Identify which cell holds the provided text, then report its (x, y) central coordinate. 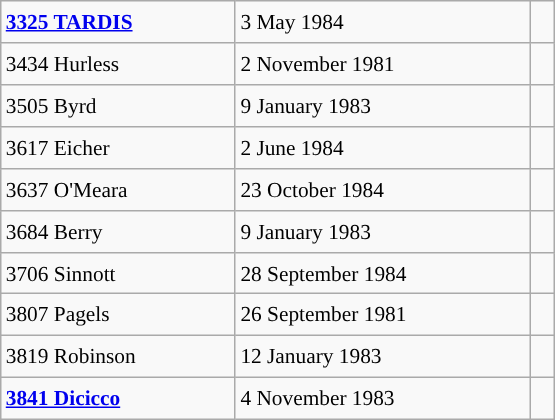
3505 Byrd (118, 106)
3434 Hurless (118, 64)
4 November 1983 (382, 399)
3819 Robinson (118, 357)
3637 O'Meara (118, 189)
3684 Berry (118, 231)
3841 Dicicco (118, 399)
3617 Eicher (118, 148)
2 June 1984 (382, 148)
2 November 1981 (382, 64)
28 September 1984 (382, 273)
12 January 1983 (382, 357)
23 October 1984 (382, 189)
26 September 1981 (382, 315)
3807 Pagels (118, 315)
3325 TARDIS (118, 22)
3 May 1984 (382, 22)
3706 Sinnott (118, 273)
